Return the [X, Y] coordinate for the center point of the cell that contains the specified text.  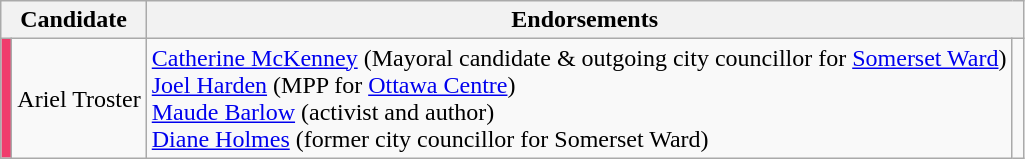
Endorsements [584, 20]
Ariel Troster [79, 98]
Candidate [74, 20]
